From the cell containing the given text, extract its center point as (x, y) coordinate. 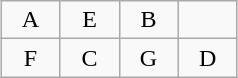
E (90, 20)
B (148, 20)
F (30, 58)
A (30, 20)
D (208, 58)
G (148, 58)
C (90, 58)
